Find where the given text appears and provide that cell's center as (X, Y) coordinate. 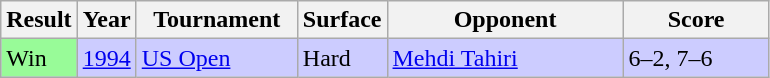
Tournament (216, 20)
6–2, 7–6 (696, 58)
1994 (106, 58)
Result (39, 20)
Score (696, 20)
US Open (216, 58)
Year (106, 20)
Opponent (505, 20)
Mehdi Tahiri (505, 58)
Surface (342, 20)
Hard (342, 58)
Win (39, 58)
